Output the (X, Y) coordinate of the center of the cell containing the given text.  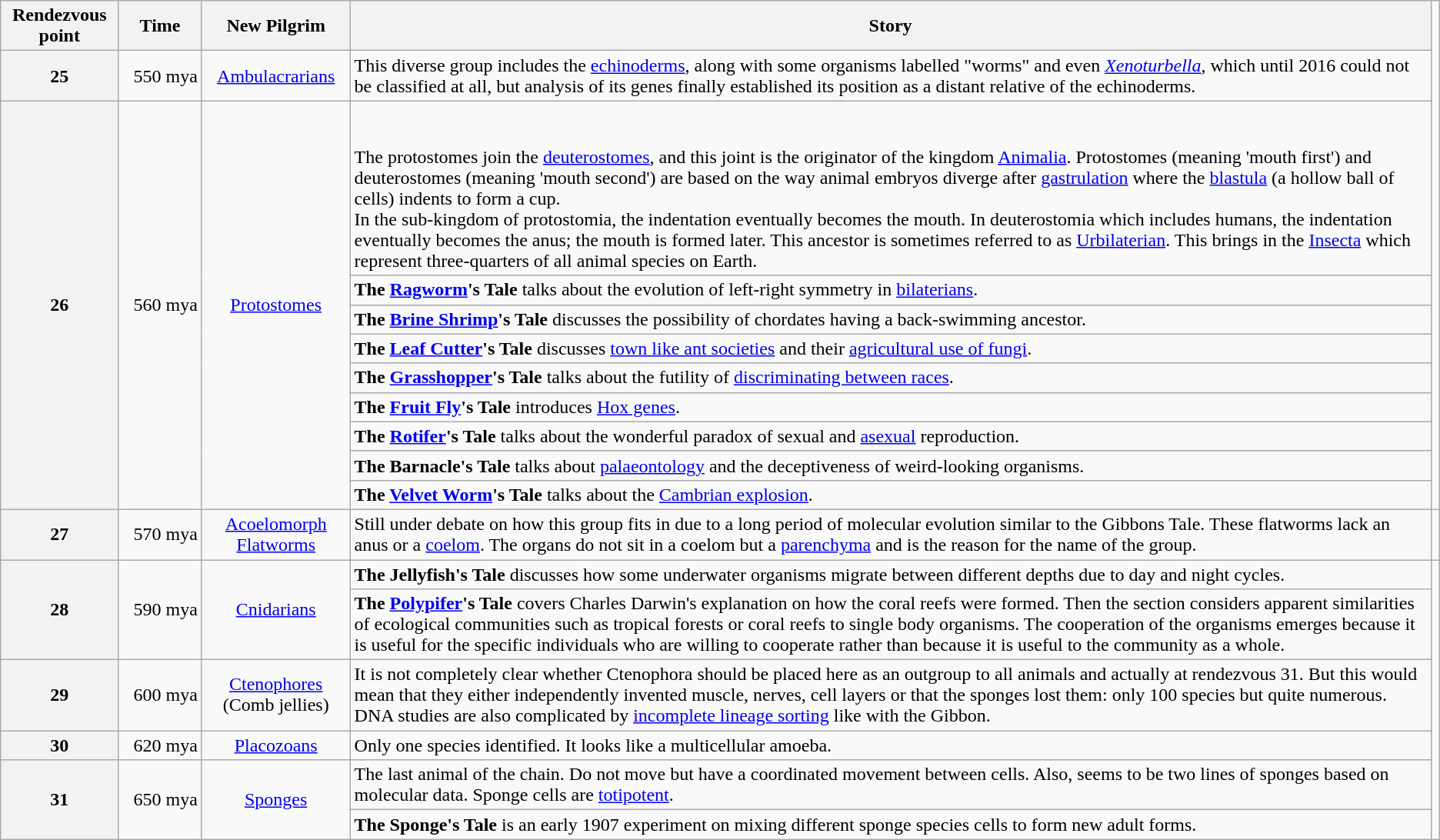
26 (60, 305)
Only one species identified. It looks like a multicellular amoeba. (891, 745)
620 mya (160, 745)
Sponges (275, 800)
Protostomes (275, 305)
590 mya (160, 610)
Rendezvous point (60, 26)
Ambulacrarians (275, 75)
Time (160, 26)
The Ragworm's Tale talks about the evolution of left-right symmetry in bilaterians. (891, 290)
Acoelomorph Flatworms (275, 534)
Cnidarians (275, 610)
The Velvet Worm's Tale talks about the Cambrian explosion. (891, 495)
600 mya (160, 695)
The Jellyfish's Tale discusses how some underwater organisms migrate between different depths due to day and night cycles. (891, 575)
27 (60, 534)
The Barnacle's Tale talks about palaeontology and the deceptiveness of weird-looking organisms. (891, 465)
The Rotifer's Tale talks about the wonderful paradox of sexual and asexual reproduction. (891, 436)
560 mya (160, 305)
29 (60, 695)
The Leaf Cutter's Tale discusses town like ant societies and their agricultural use of fungi. (891, 348)
550 mya (160, 75)
Ctenophores(Comb jellies) (275, 695)
25 (60, 75)
The Fruit Fly's Tale introduces Hox genes. (891, 407)
Story (891, 26)
31 (60, 800)
Placozoans (275, 745)
28 (60, 610)
New Pilgrim (275, 26)
30 (60, 745)
The Sponge's Tale is an early 1907 experiment on mixing different sponge species cells to form new adult forms. (891, 825)
The Brine Shrimp's Tale discusses the possibility of chordates having a back-swimming ancestor. (891, 319)
650 mya (160, 800)
The Grasshopper's Tale talks about the futility of discriminating between races. (891, 378)
570 mya (160, 534)
